For the text-containing cell, return its midpoint in [X, Y] coordinate format. 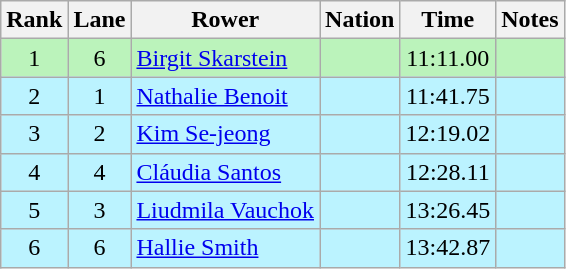
Nathalie Benoit [226, 96]
12:19.02 [448, 134]
Birgit Skarstein [226, 58]
13:26.45 [448, 210]
11:11.00 [448, 58]
Nation [360, 20]
Notes [530, 20]
Time [448, 20]
Rower [226, 20]
11:41.75 [448, 96]
Hallie Smith [226, 248]
12:28.11 [448, 172]
Lane [100, 20]
Liudmila Vauchok [226, 210]
13:42.87 [448, 248]
5 [34, 210]
Cláudia Santos [226, 172]
Kim Se-jeong [226, 134]
Rank [34, 20]
